Pinpoint the cell where the given text exists, returning its (x, y) midpoint coordinate. 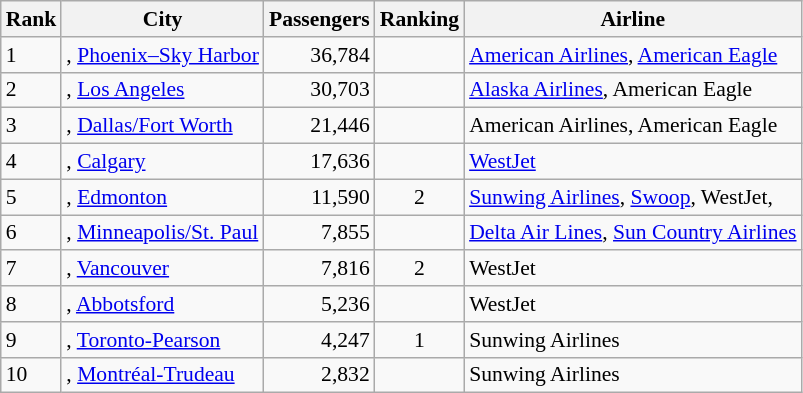
, Los Angeles (162, 90)
, Minneapolis/St. Paul (162, 233)
Delta Air Lines, Sun Country Airlines (633, 233)
11,590 (320, 197)
, Abbotsford (162, 304)
Alaska Airlines, American Eagle (633, 90)
36,784 (320, 55)
Airline (633, 19)
9 (32, 340)
, Calgary (162, 162)
Rank (32, 19)
, Montréal-Trudeau (162, 375)
, Vancouver (162, 269)
10 (32, 375)
3 (32, 126)
6 (32, 233)
, Phoenix–Sky Harbor (162, 55)
7 (32, 269)
City (162, 19)
4,247 (320, 340)
17,636 (320, 162)
8 (32, 304)
, Edmonton (162, 197)
7,816 (320, 269)
5 (32, 197)
Ranking (420, 19)
4 (32, 162)
, Toronto-Pearson (162, 340)
7,855 (320, 233)
30,703 (320, 90)
2,832 (320, 375)
5,236 (320, 304)
Sunwing Airlines, Swoop, WestJet, (633, 197)
21,446 (320, 126)
Passengers (320, 19)
, Dallas/Fort Worth (162, 126)
